From the cell containing the given text, extract its center point as [X, Y] coordinate. 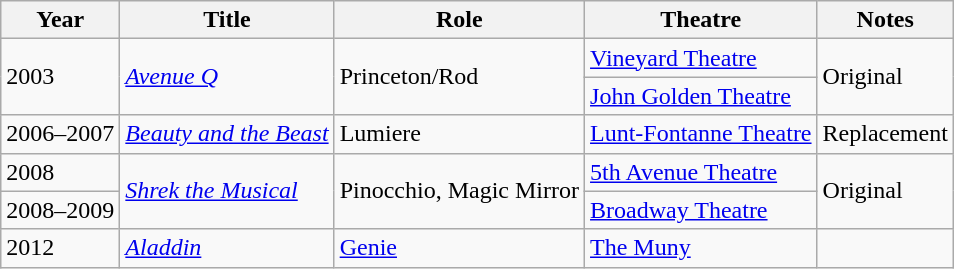
2006–2007 [60, 134]
Beauty and the Beast [227, 134]
2008 [60, 172]
Genie [459, 248]
Princeton/Rod [459, 77]
Lunt-Fontanne Theatre [702, 134]
Title [227, 20]
Year [60, 20]
Notes [885, 20]
5th Avenue Theatre [702, 172]
John Golden Theatre [702, 96]
Lumiere [459, 134]
Avenue Q [227, 77]
Shrek the Musical [227, 191]
Vineyard Theatre [702, 58]
Aladdin [227, 248]
2012 [60, 248]
Theatre [702, 20]
2008–2009 [60, 210]
Replacement [885, 134]
Pinocchio, Magic Mirror [459, 191]
Broadway Theatre [702, 210]
Role [459, 20]
2003 [60, 77]
The Muny [702, 248]
